Determine the [X, Y] coordinate at the center of the cell enclosing the given text.  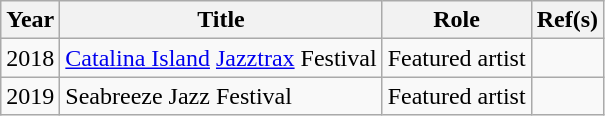
Title [221, 20]
2018 [30, 58]
Seabreeze Jazz Festival [221, 96]
Catalina Island Jazztrax Festival [221, 58]
2019 [30, 96]
Year [30, 20]
Ref(s) [567, 20]
Role [456, 20]
